Locate the cell with the specified text and output its [X, Y] center coordinate. 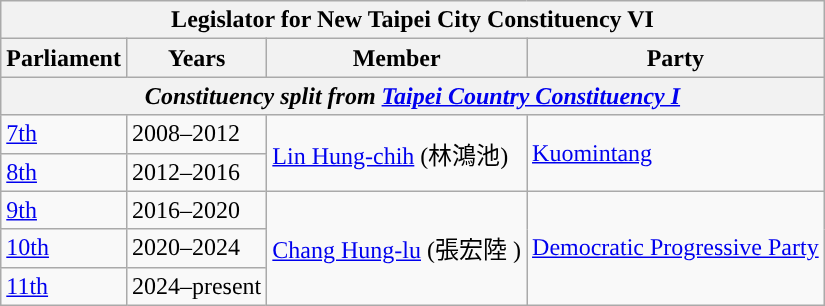
Kuomintang [676, 153]
Lin Hung-chih (林鴻池) [397, 153]
Years [196, 58]
2024–present [196, 286]
Chang Hung-lu (張宏陸 ) [397, 248]
11th [64, 286]
Democratic Progressive Party [676, 248]
2020–2024 [196, 248]
7th [64, 134]
Member [397, 58]
Party [676, 58]
Constituency split from Taipei Country Constituency I [412, 96]
2012–2016 [196, 172]
Parliament [64, 58]
8th [64, 172]
10th [64, 248]
Legislator for New Taipei City Constituency VI [412, 20]
9th [64, 210]
2016–2020 [196, 210]
2008–2012 [196, 134]
